Capture the cell that displays the provided text and extract its (x, y) central coordinate. 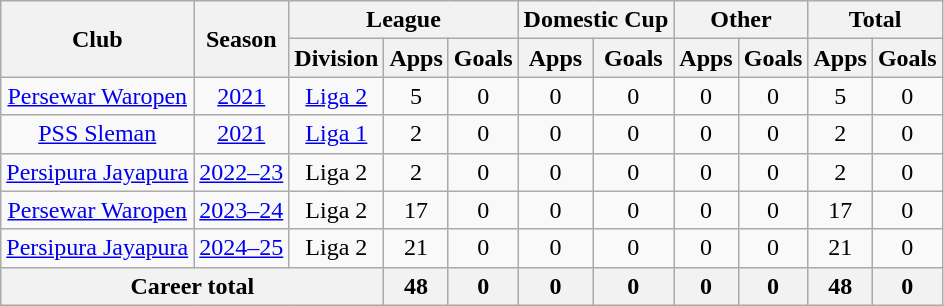
Liga 1 (336, 134)
2023–24 (242, 210)
2024–25 (242, 248)
Division (336, 58)
2022–23 (242, 172)
Club (98, 39)
Other (741, 20)
Career total (192, 286)
PSS Sleman (98, 134)
Season (242, 39)
League (404, 20)
Total (875, 20)
Domestic Cup (596, 20)
